Output the [x, y] coordinate of the center of the cell containing the given text.  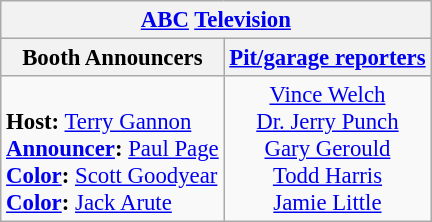
ABC Television [216, 20]
Host: Terry Gannon Announcer: Paul Page Color: Scott Goodyear Color: Jack Arute [112, 149]
Booth Announcers [112, 58]
Pit/garage reporters [328, 58]
Vince WelchDr. Jerry PunchGary GerouldTodd HarrisJamie Little [328, 149]
